Search for the cell housing the specified text and yield its (x, y) center coordinate. 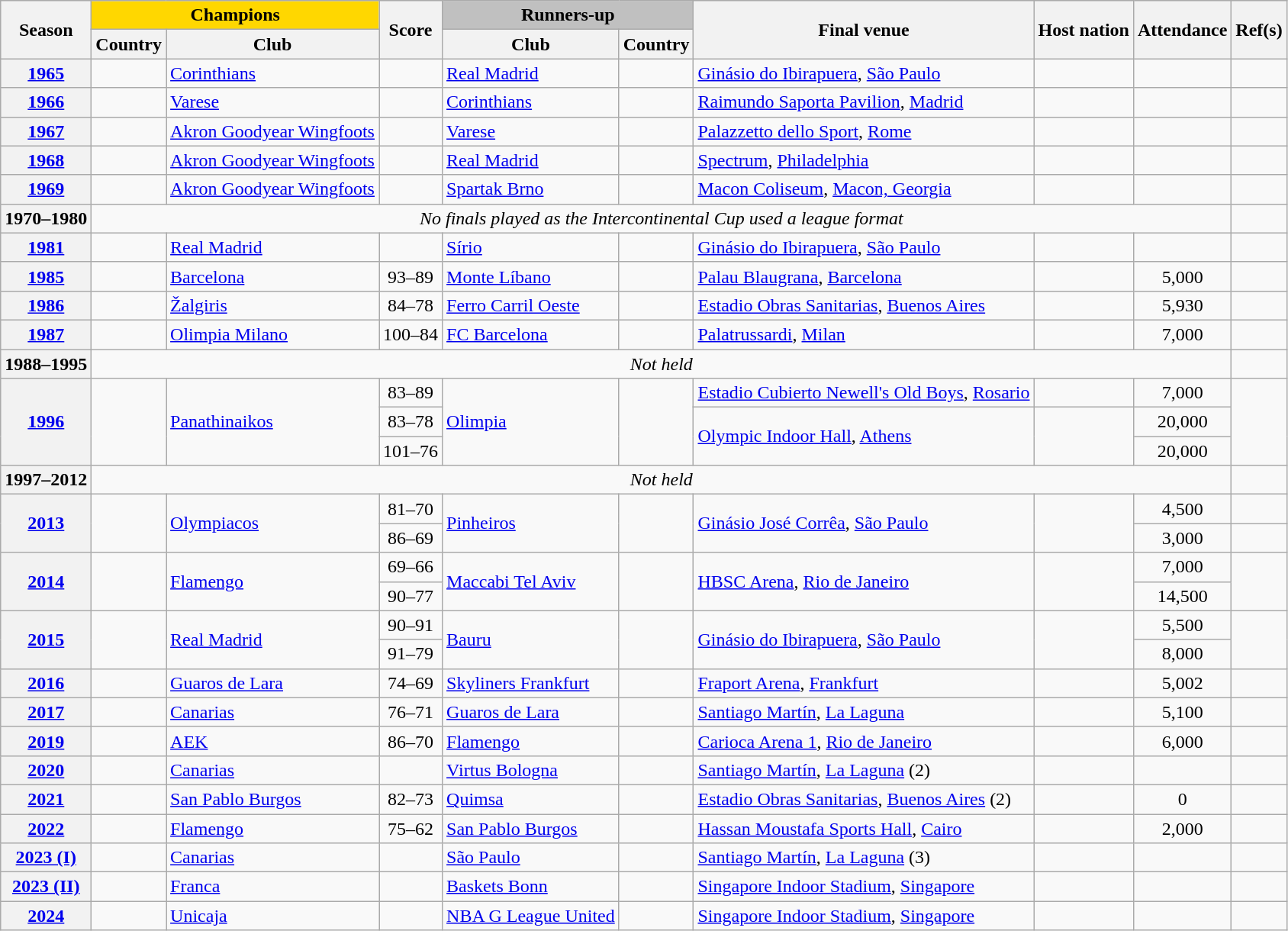
Žalgiris (273, 305)
Baskets Bonn (531, 887)
Ginásio José Corrêa, São Paulo (864, 523)
Santiago Martín, La Laguna (864, 712)
1985 (46, 276)
100–84 (411, 334)
81–70 (411, 509)
1988–1995 (46, 364)
Olimpia (531, 422)
2022 (46, 828)
Olimpia Milano (273, 334)
82–73 (411, 799)
2017 (46, 712)
Score (411, 30)
Season (46, 30)
Unicaja (273, 916)
Estadio Obras Sanitarias, Buenos Aires (864, 305)
74–69 (411, 683)
2015 (46, 639)
Fraport Arena, Frankfurt (864, 683)
Bauru (531, 639)
4,500 (1182, 509)
2016 (46, 683)
Pinheiros (531, 523)
Raimundo Saporta Pavilion, Madrid (864, 102)
90–77 (411, 596)
86–70 (411, 741)
1968 (46, 160)
1997–2012 (46, 480)
2014 (46, 581)
0 (1182, 799)
2019 (46, 741)
Panathinaikos (273, 422)
Virtus Bologna (531, 770)
Ref(s) (1259, 30)
No finals played as the Intercontinental Cup used a league format (662, 218)
Barcelona (273, 276)
1966 (46, 102)
Spectrum, Philadelphia (864, 160)
Monte Líbano (531, 276)
5,000 (1182, 276)
90–91 (411, 625)
1967 (46, 131)
1996 (46, 422)
91–79 (411, 654)
75–62 (411, 828)
Palau Blaugrana, Barcelona (864, 276)
3,000 (1182, 538)
Palazzetto dello Sport, Rome (864, 131)
69–66 (411, 567)
1970–1980 (46, 218)
5,100 (1182, 712)
Carioca Arena 1, Rio de Janeiro (864, 741)
Santiago Martín, La Laguna (2) (864, 770)
Quimsa (531, 799)
Hassan Moustafa Sports Hall, Cairo (864, 828)
76–71 (411, 712)
Olympic Indoor Hall, Athens (864, 437)
2013 (46, 523)
1987 (46, 334)
Ferro Carril Oeste (531, 305)
2020 (46, 770)
Final venue (864, 30)
FC Barcelona (531, 334)
AEK (273, 741)
93–89 (411, 276)
Runners-up (568, 15)
6,000 (1182, 741)
HBSC Arena, Rio de Janeiro (864, 581)
Attendance (1182, 30)
Santiago Martín, La Laguna (3) (864, 858)
1965 (46, 73)
NBA G League United (531, 916)
Skyliners Frankfurt (531, 683)
2024 (46, 916)
Host nation (1084, 30)
8,000 (1182, 654)
2021 (46, 799)
Sírio (531, 247)
5,002 (1182, 683)
5,930 (1182, 305)
86–69 (411, 538)
101–76 (411, 451)
Macon Coliseum, Macon, Georgia (864, 189)
Palatrussardi, Milan (864, 334)
83–89 (411, 393)
83–78 (411, 422)
Franca (273, 887)
Estadio Obras Sanitarias, Buenos Aires (2) (864, 799)
1981 (46, 247)
14,500 (1182, 596)
2023 (I) (46, 858)
Olympiacos (273, 523)
1986 (46, 305)
2023 (II) (46, 887)
São Paulo (531, 858)
5,500 (1182, 625)
Estadio Cubierto Newell's Old Boys, Rosario (864, 393)
Maccabi Tel Aviv (531, 581)
1969 (46, 189)
Spartak Brno (531, 189)
Champions (235, 15)
84–78 (411, 305)
2,000 (1182, 828)
